Provide the (X, Y) coordinate of the cell's center where the given text is located.  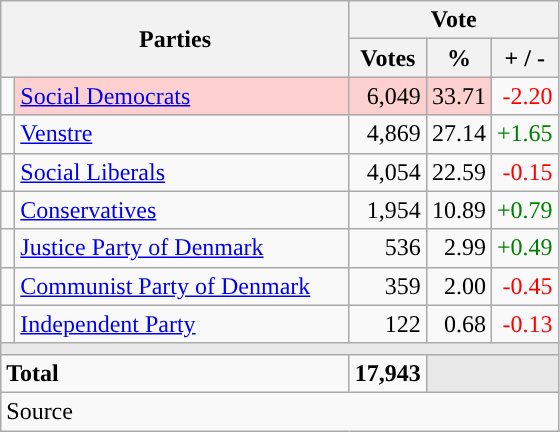
+1.65 (524, 134)
4,869 (388, 134)
Total (176, 373)
0.68 (458, 324)
2.00 (458, 286)
-0.15 (524, 172)
+ / - (524, 58)
% (458, 58)
Social Democrats (182, 96)
536 (388, 248)
4,054 (388, 172)
122 (388, 324)
Votes (388, 58)
+0.79 (524, 210)
27.14 (458, 134)
-0.13 (524, 324)
-2.20 (524, 96)
17,943 (388, 373)
Independent Party (182, 324)
10.89 (458, 210)
22.59 (458, 172)
+0.49 (524, 248)
2.99 (458, 248)
Justice Party of Denmark (182, 248)
Source (280, 411)
Social Liberals (182, 172)
33.71 (458, 96)
Venstre (182, 134)
-0.45 (524, 286)
1,954 (388, 210)
Conservatives (182, 210)
Vote (454, 20)
359 (388, 286)
6,049 (388, 96)
Communist Party of Denmark (182, 286)
Parties (176, 39)
